Return the [X, Y] coordinate for the center point of the cell that contains the specified text.  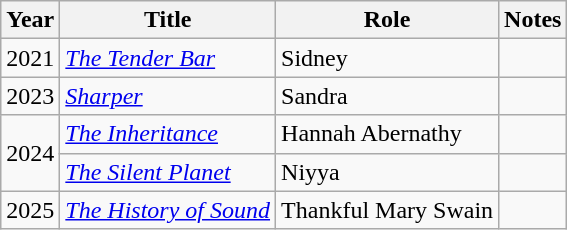
Thankful Mary Swain [388, 210]
Niyya [388, 172]
2025 [30, 210]
Notes [533, 20]
The Silent Planet [168, 172]
The Tender Bar [168, 58]
Role [388, 20]
Sharper [168, 96]
2023 [30, 96]
Year [30, 20]
The History of Sound [168, 210]
Title [168, 20]
2021 [30, 58]
2024 [30, 153]
Hannah Abernathy [388, 134]
The Inheritance [168, 134]
Sandra [388, 96]
Sidney [388, 58]
